Determine the (X, Y) coordinate at the center of the cell enclosing the given text.  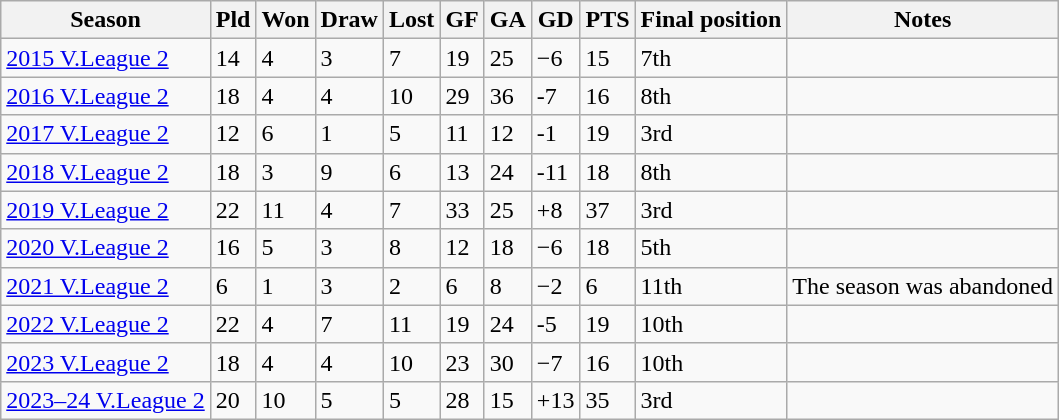
30 (508, 362)
35 (608, 400)
PTS (608, 20)
-1 (556, 134)
2018 V.League 2 (106, 172)
The season was abandoned (923, 286)
Notes (923, 20)
GD (556, 20)
-11 (556, 172)
2019 V.League 2 (106, 210)
+13 (556, 400)
2023–24 V.League 2 (106, 400)
GF (462, 20)
2016 V.League 2 (106, 96)
14 (233, 58)
GA (508, 20)
Pld (233, 20)
28 (462, 400)
Lost (411, 20)
11th (711, 286)
Season (106, 20)
37 (608, 210)
-5 (556, 324)
36 (508, 96)
2021 V.League 2 (106, 286)
Draw (349, 20)
−7 (556, 362)
2017 V.League 2 (106, 134)
23 (462, 362)
2022 V.League 2 (106, 324)
5th (711, 248)
2020 V.League 2 (106, 248)
2023 V.League 2 (106, 362)
+8 (556, 210)
7th (711, 58)
29 (462, 96)
13 (462, 172)
Won (286, 20)
9 (349, 172)
2 (411, 286)
33 (462, 210)
-7 (556, 96)
20 (233, 400)
Final position (711, 20)
2015 V.League 2 (106, 58)
−2 (556, 286)
